Locate the cell with the specified text and output its [x, y] center coordinate. 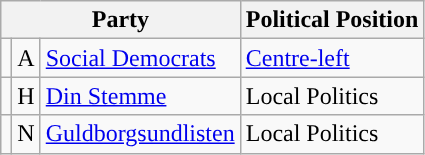
H [26, 96]
Party [120, 20]
A [26, 58]
Political Position [332, 20]
Social Democrats [140, 58]
Centre-left [332, 58]
N [26, 134]
Guldborgsundlisten [140, 134]
Din Stemme [140, 96]
